Return (X, Y) of the center of cell containing provided text 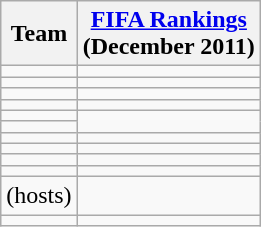
FIFA Rankings(December 2011) (168, 34)
(hosts) (39, 195)
Team (39, 34)
